Return the [X, Y] coordinate for the center point of the cell that contains the specified text.  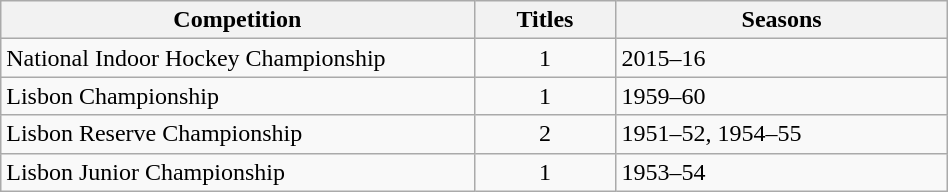
Lisbon Championship [238, 96]
Titles [545, 20]
Competition [238, 20]
1953–54 [782, 172]
2015–16 [782, 58]
1951–52, 1954–55 [782, 134]
Lisbon Junior Championship [238, 172]
National Indoor Hockey Championship [238, 58]
Lisbon Reserve Championship [238, 134]
Seasons [782, 20]
2 [545, 134]
1959–60 [782, 96]
